Output the [x, y] coordinate of the center of the cell containing the given text.  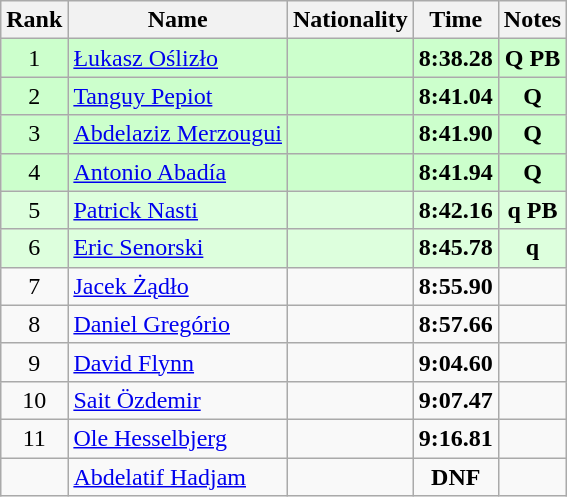
10 [34, 400]
Sait Özdemir [178, 400]
9:07.47 [456, 400]
David Flynn [178, 362]
Tanguy Pepiot [178, 96]
11 [34, 438]
8:41.04 [456, 96]
Name [178, 20]
Time [456, 20]
8 [34, 324]
8:38.28 [456, 58]
q PB [532, 210]
9:04.60 [456, 362]
8:42.16 [456, 210]
9:16.81 [456, 438]
Nationality [351, 20]
Abdelaziz Merzougui [178, 134]
4 [34, 172]
Rank [34, 20]
DNF [456, 477]
Łukasz Oślizło [178, 58]
3 [34, 134]
Abdelatif Hadjam [178, 477]
8:41.90 [456, 134]
6 [34, 248]
Antonio Abadía [178, 172]
8:45.78 [456, 248]
9 [34, 362]
2 [34, 96]
Daniel Gregório [178, 324]
8:55.90 [456, 286]
Patrick Nasti [178, 210]
5 [34, 210]
1 [34, 58]
8:41.94 [456, 172]
Jacek Żądło [178, 286]
7 [34, 286]
Ole Hesselbjerg [178, 438]
q [532, 248]
Eric Senorski [178, 248]
Q PB [532, 58]
8:57.66 [456, 324]
Notes [532, 20]
